Identify which cell holds the provided text, then report its (X, Y) central coordinate. 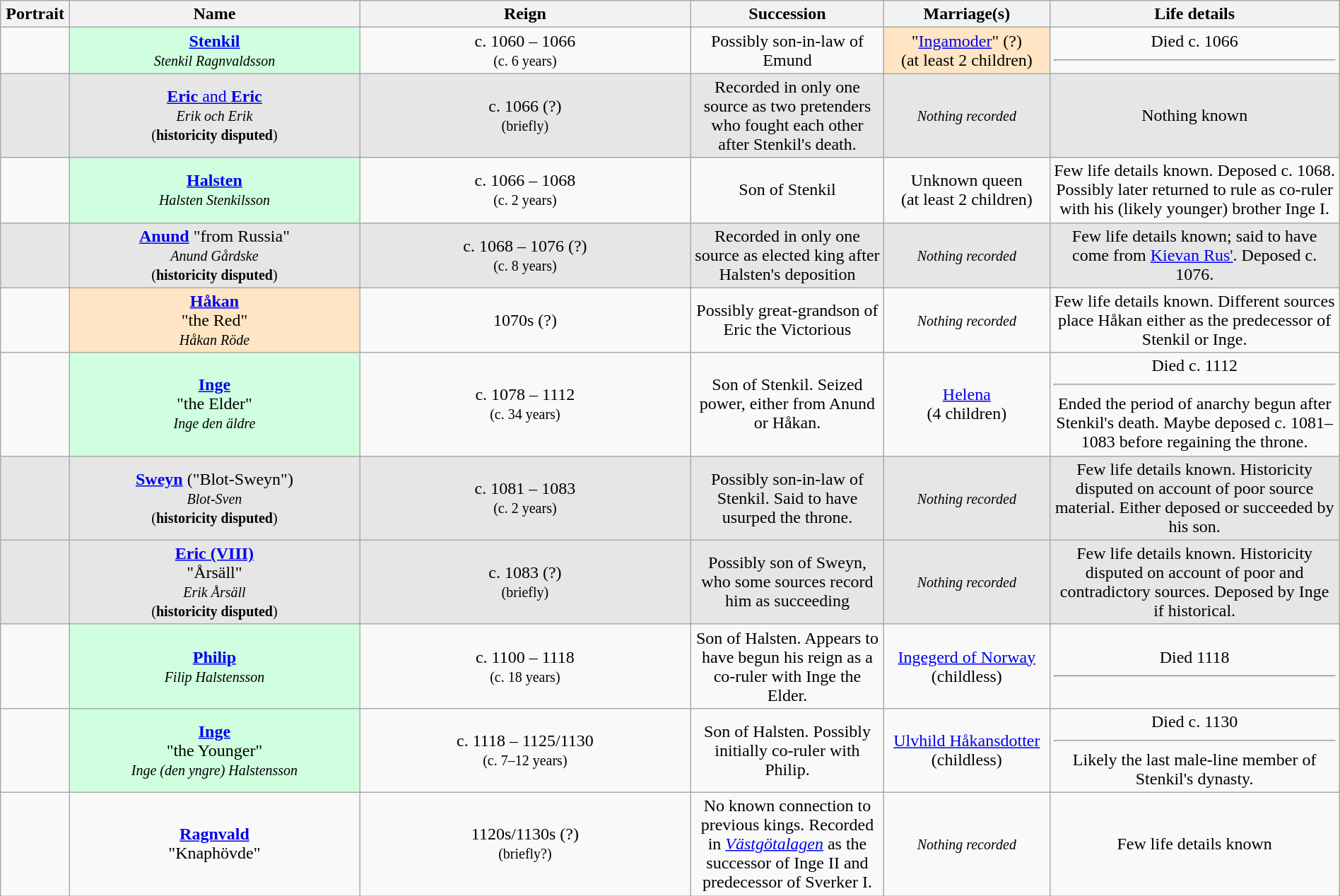
Son of Halsten. Appears to have begun his reign as a co-ruler with Inge the Elder. (787, 666)
Ragnvald"Knaphövde" (214, 844)
Died c. 1130Likely the last male-line member of Stenkil's dynasty. (1194, 750)
c. 1083 (?)(briefly) (526, 582)
c. 1060 – 1066(c. 6 years) (526, 51)
Few life details known; said to have come from Kievan Rus'. Deposed c. 1076. (1194, 255)
c. 1066 – 1068(c. 2 years) (526, 190)
1120s/1130s (?)(briefly?) (526, 844)
PhilipFilip Halstensson (214, 666)
Few life details known. Historicity disputed on account of poor source material. Either deposed or succeeded by his son. (1194, 497)
Marriage(s) (967, 14)
Few life details known. Different sources place Håkan either as the predecessor of Stenkil or Inge. (1194, 320)
Son of Halsten. Possibly initially co-ruler with Philip. (787, 750)
StenkilStenkil Ragnvaldsson (214, 51)
Eric (VIII)"Årsäll"Erik Årsäll(historicity disputed) (214, 582)
Sweyn ("Blot-Sweyn")Blot-Sven(historicity disputed) (214, 497)
Possibly son-in-law of Stenkil. Said to have usurped the throne. (787, 497)
Ulvhild Håkansdotter(childless) (967, 750)
Portrait (35, 14)
Died c. 1066 (1194, 51)
Succession (787, 14)
c. 1066 (?)(briefly) (526, 116)
c. 1118 – 1125/1130(c. 7–12 years) (526, 750)
Died c. 1112Ended the period of anarchy begun after Stenkil's death. Maybe deposed c. 1081–1083 before regaining the throne. (1194, 404)
"Ingamoder" (?)(at least 2 children) (967, 51)
Son of Stenkil. Seized power, either from Anund or Håkan. (787, 404)
Son of Stenkil (787, 190)
Recorded in only one source as two pretenders who fought each other after Stenkil's death. (787, 116)
HalstenHalsten Stenkilsson (214, 190)
c. 1068 – 1076 (?)(c. 8 years) (526, 255)
Anund "from Russia"Anund Gårdske(historicity disputed) (214, 255)
Few life details known (1194, 844)
Unknown queen(at least 2 children) (967, 190)
Reign (526, 14)
c. 1081 – 1083(c. 2 years) (526, 497)
No known connection to previous kings. Recorded in Västgötalagen as the successor of Inge II and predecessor of Sverker I. (787, 844)
Inge"the Elder"Inge den äldre (214, 404)
Helena(4 children) (967, 404)
Inge"the Younger"Inge (den yngre) Halstensson (214, 750)
Recorded in only one source as elected king after Halsten's deposition (787, 255)
Few life details known. Historicity disputed on account of poor and contradictory sources. Deposed by Inge if historical. (1194, 582)
c. 1100 – 1118(c. 18 years) (526, 666)
Håkan"the Red"Håkan Röde (214, 320)
Life details (1194, 14)
Possibly son of Sweyn, who some sources record him as succeeding (787, 582)
Died 1118 (1194, 666)
Nothing known (1194, 116)
c. 1078 – 1112(c. 34 years) (526, 404)
Name (214, 14)
Few life details known. Deposed c. 1068. Possibly later returned to rule as co-ruler with his (likely younger) brother Inge I. (1194, 190)
Ingegerd of Norway(childless) (967, 666)
Possibly son-in-law of Emund (787, 51)
1070s (?) (526, 320)
Possibly great-grandson of Eric the Victorious (787, 320)
Eric and EricErik och Erik(historicity disputed) (214, 116)
